Return [x, y] of the center of cell containing provided text 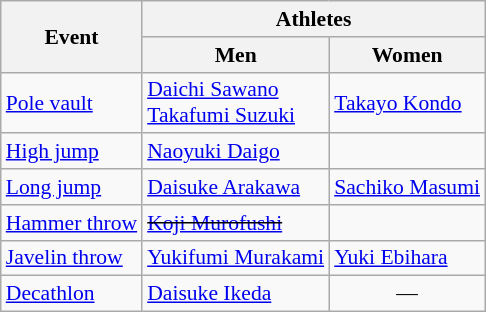
Daichi SawanoTakafumi Suzuki [236, 102]
Koji Murofushi [236, 223]
Men [236, 55]
Yukifumi Murakami [236, 258]
Sachiko Masumi [407, 187]
Decathlon [72, 294]
— [407, 294]
Women [407, 55]
Daisuke Arakawa [236, 187]
Event [72, 36]
Hammer throw [72, 223]
Javelin throw [72, 258]
Long jump [72, 187]
High jump [72, 152]
Naoyuki Daigo [236, 152]
Takayo Kondo [407, 102]
Daisuke Ikeda [236, 294]
Yuki Ebihara [407, 258]
Athletes [314, 19]
Pole vault [72, 102]
